Find where the given text appears and provide that cell's center as (x, y) coordinate. 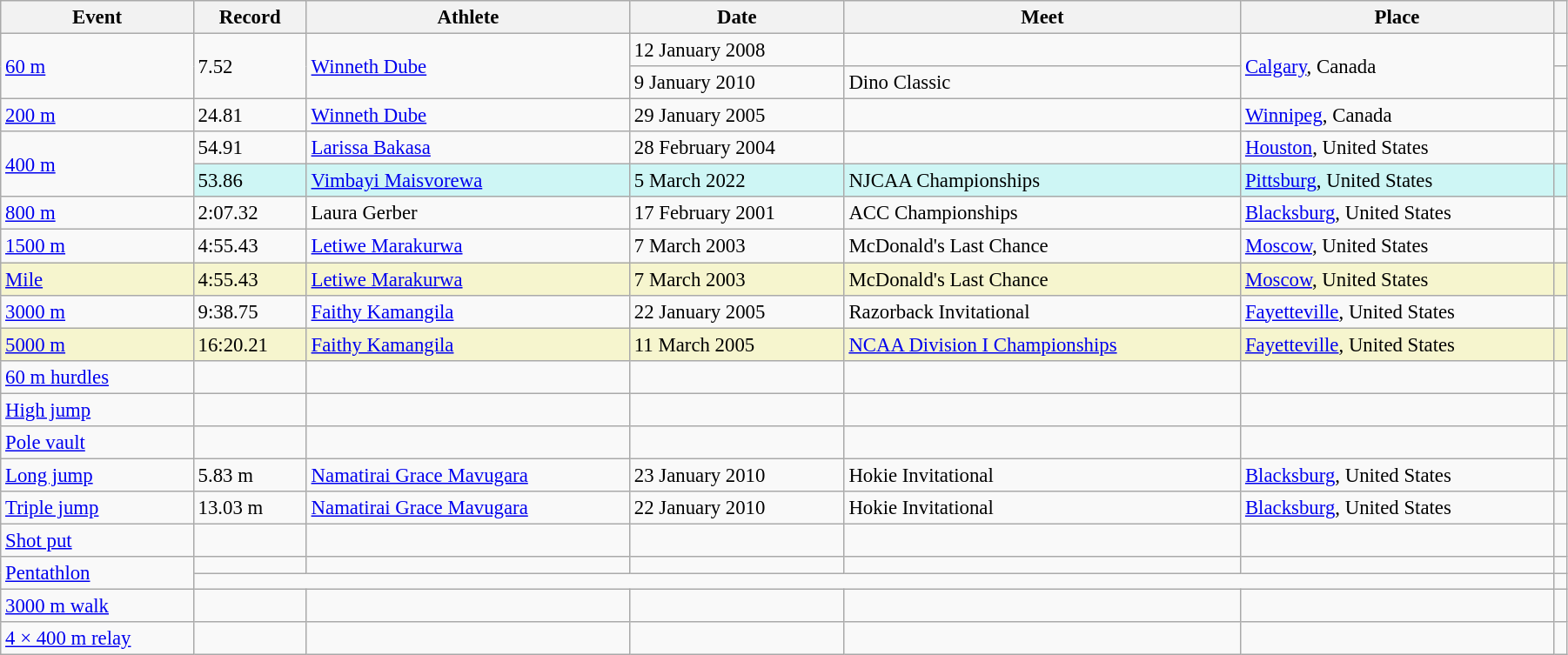
400 m (97, 164)
NJCAA Championships (1042, 181)
800 m (97, 213)
NCAA Division I Championships (1042, 344)
9 January 2010 (738, 83)
Date (738, 17)
1500 m (97, 246)
28 February 2004 (738, 148)
4 × 400 m relay (97, 638)
5000 m (97, 344)
Vimbayi Maisvorewa (468, 181)
17 February 2001 (738, 213)
Calgary, Canada (1397, 66)
200 m (97, 116)
Shot put (97, 540)
23 January 2010 (738, 475)
3000 m (97, 311)
High jump (97, 410)
Dino Classic (1042, 83)
Mile (97, 279)
Event (97, 17)
54.91 (250, 148)
ACC Championships (1042, 213)
16:20.21 (250, 344)
Pole vault (97, 443)
Meet (1042, 17)
Razorback Invitational (1042, 311)
Triple jump (97, 508)
5 March 2022 (738, 181)
53.86 (250, 181)
Record (250, 17)
Place (1397, 17)
2:07.32 (250, 213)
29 January 2005 (738, 116)
11 March 2005 (738, 344)
60 m hurdles (97, 377)
Larissa Bakasa (468, 148)
Laura Gerber (468, 213)
60 m (97, 66)
5.83 m (250, 475)
Pentathlon (97, 573)
24.81 (250, 116)
Long jump (97, 475)
22 January 2010 (738, 508)
9:38.75 (250, 311)
Winnipeg, Canada (1397, 116)
13.03 m (250, 508)
3000 m walk (97, 606)
Athlete (468, 17)
Pittsburg, United States (1397, 181)
22 January 2005 (738, 311)
7.52 (250, 66)
12 January 2008 (738, 50)
Houston, United States (1397, 148)
